Locate the cell with the specified text and output its [x, y] center coordinate. 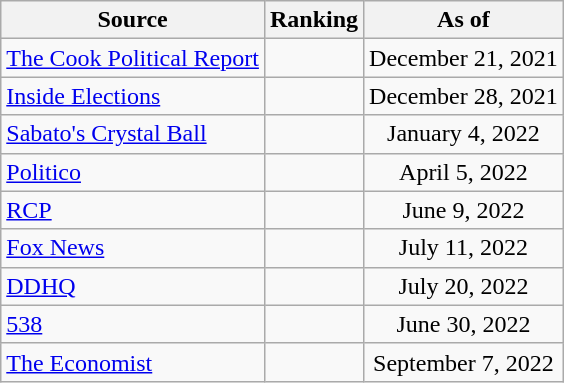
July 11, 2022 [464, 248]
DDHQ [133, 286]
The Cook Political Report [133, 58]
June 30, 2022 [464, 324]
Inside Elections [133, 96]
Sabato's Crystal Ball [133, 134]
December 21, 2021 [464, 58]
June 9, 2022 [464, 210]
538 [133, 324]
Source [133, 20]
Fox News [133, 248]
January 4, 2022 [464, 134]
Ranking [314, 20]
RCP [133, 210]
September 7, 2022 [464, 362]
Politico [133, 172]
The Economist [133, 362]
As of [464, 20]
April 5, 2022 [464, 172]
December 28, 2021 [464, 96]
July 20, 2022 [464, 286]
